Locate the cell with the specified text and output its [X, Y] center coordinate. 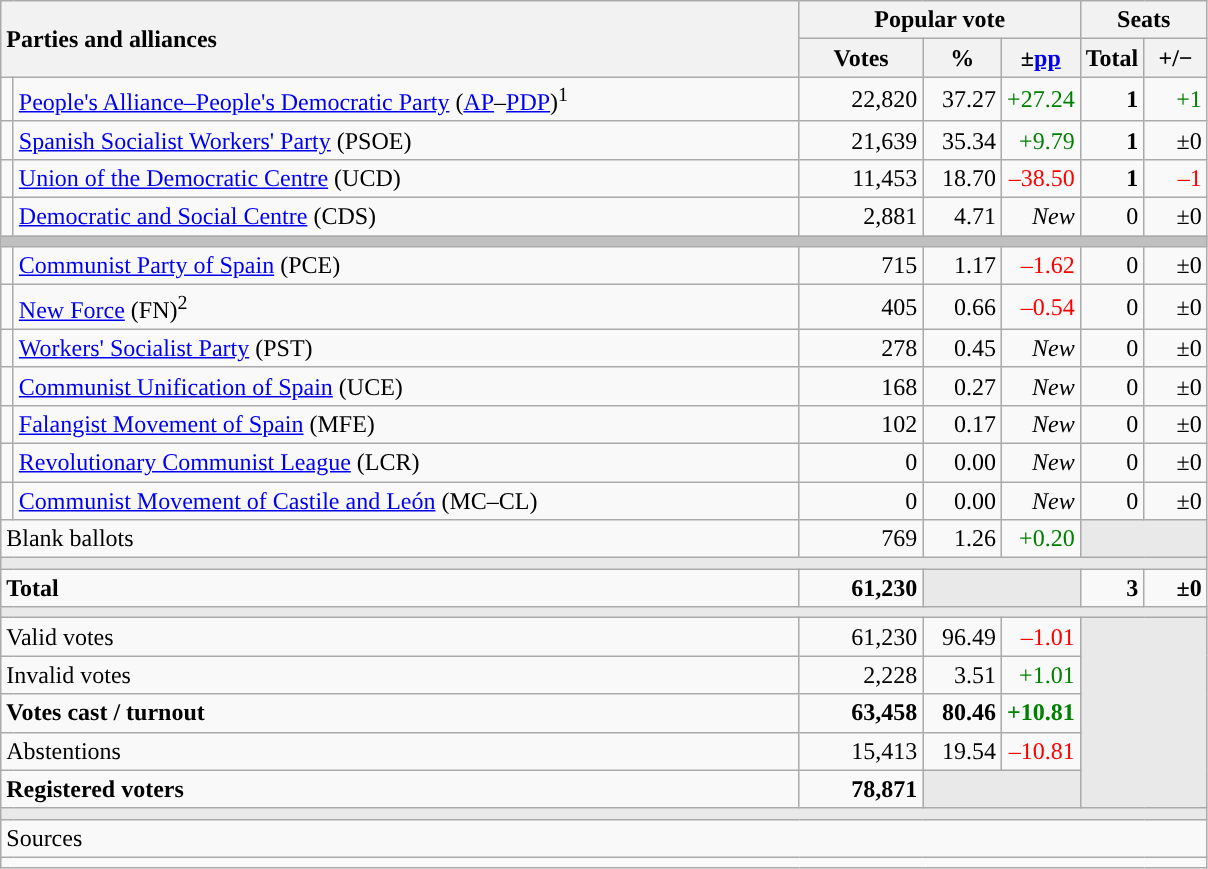
11,453 [861, 178]
4.71 [962, 217]
Blank ballots [400, 539]
Valid votes [400, 637]
Parties and alliances [400, 39]
63,458 [861, 713]
18.70 [962, 178]
Communist Unification of Spain (UCE) [406, 386]
New Force (FN)2 [406, 308]
3.51 [962, 675]
22,820 [861, 100]
Invalid votes [400, 675]
+27.24 [1040, 100]
769 [861, 539]
–10.81 [1040, 751]
+1.01 [1040, 675]
Popular vote [940, 20]
0.17 [962, 424]
Communist Movement of Castile and León (MC–CL) [406, 501]
Revolutionary Communist League (LCR) [406, 462]
78,871 [861, 789]
Democratic and Social Centre (CDS) [406, 217]
–1 [1176, 178]
Abstentions [400, 751]
715 [861, 266]
Seats [1144, 20]
Spanish Socialist Workers' Party (PSOE) [406, 140]
21,639 [861, 140]
96.49 [962, 637]
–1.62 [1040, 266]
–0.54 [1040, 308]
% [962, 58]
1.17 [962, 266]
0.66 [962, 308]
19.54 [962, 751]
1.26 [962, 539]
0.27 [962, 386]
Communist Party of Spain (PCE) [406, 266]
–1.01 [1040, 637]
±pp [1040, 58]
Union of the Democratic Centre (UCD) [406, 178]
102 [861, 424]
Sources [604, 838]
+9.79 [1040, 140]
–38.50 [1040, 178]
Falangist Movement of Spain (MFE) [406, 424]
+/− [1176, 58]
37.27 [962, 100]
15,413 [861, 751]
Votes [861, 58]
278 [861, 348]
People's Alliance–People's Democratic Party (AP–PDP)1 [406, 100]
3 [1112, 588]
Workers' Socialist Party (PST) [406, 348]
+1 [1176, 100]
+0.20 [1040, 539]
35.34 [962, 140]
2,881 [861, 217]
168 [861, 386]
405 [861, 308]
Votes cast / turnout [400, 713]
2,228 [861, 675]
Registered voters [400, 789]
80.46 [962, 713]
0.45 [962, 348]
+10.81 [1040, 713]
